Extract the (X, Y) coordinate from the center of the cell holding the provided text.  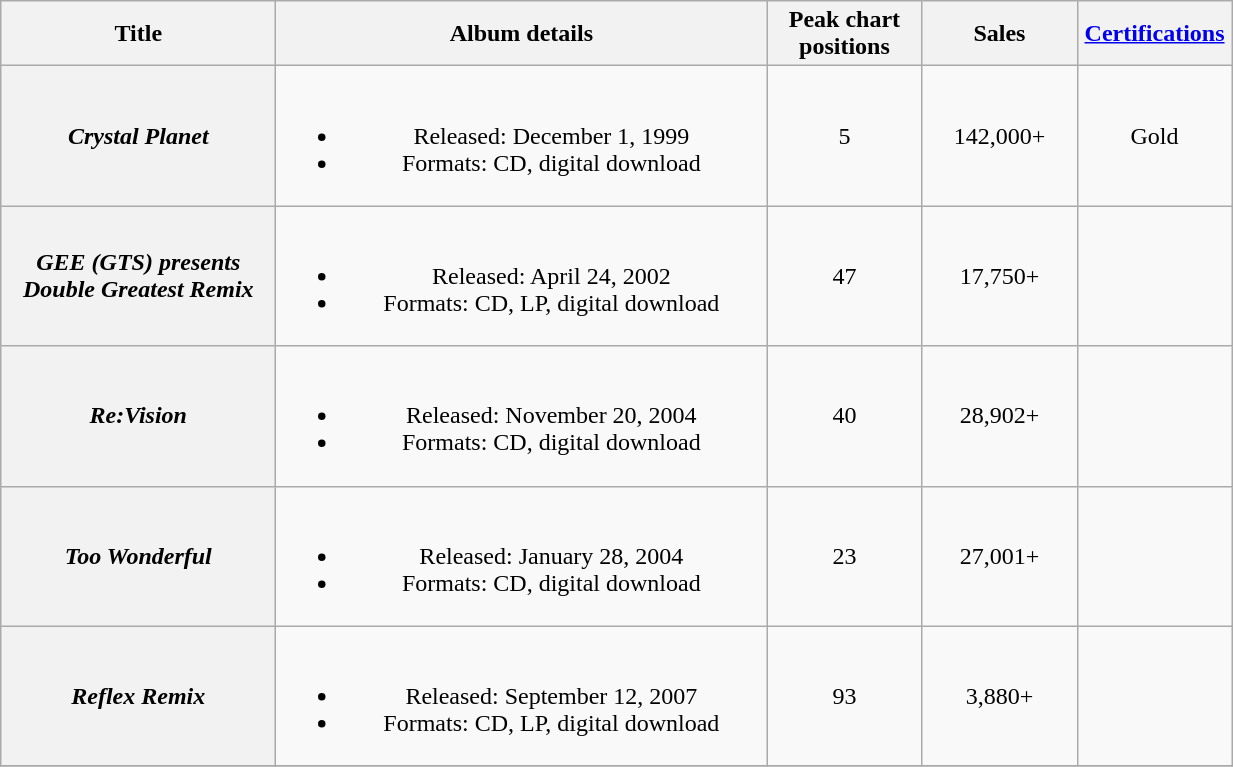
Title (138, 34)
Released: September 12, 2007Formats: CD, LP, digital download (522, 696)
Peak chart positions (844, 34)
23 (844, 556)
47 (844, 276)
Too Wonderful (138, 556)
Sales (1000, 34)
Released: November 20, 2004Formats: CD, digital download (522, 416)
3,880+ (1000, 696)
Released: January 28, 2004Formats: CD, digital download (522, 556)
40 (844, 416)
GEE (GTS) presents Double Greatest Remix (138, 276)
Crystal Planet (138, 136)
Reflex Remix (138, 696)
27,001+ (1000, 556)
93 (844, 696)
17,750+ (1000, 276)
Released: December 1, 1999Formats: CD, digital download (522, 136)
Re:Vision (138, 416)
Gold (1154, 136)
Certifications (1154, 34)
Album details (522, 34)
28,902+ (1000, 416)
5 (844, 136)
142,000+ (1000, 136)
Released: April 24, 2002Formats: CD, LP, digital download (522, 276)
